Extract the [x, y] coordinate from the center of the cell holding the provided text.  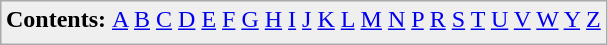
A B C D E F G H I J K L M N P R S T U V W Y Z [357, 19]
Contents: [56, 19]
